Return the [X, Y] coordinate for the center point of the cell that contains the specified text.  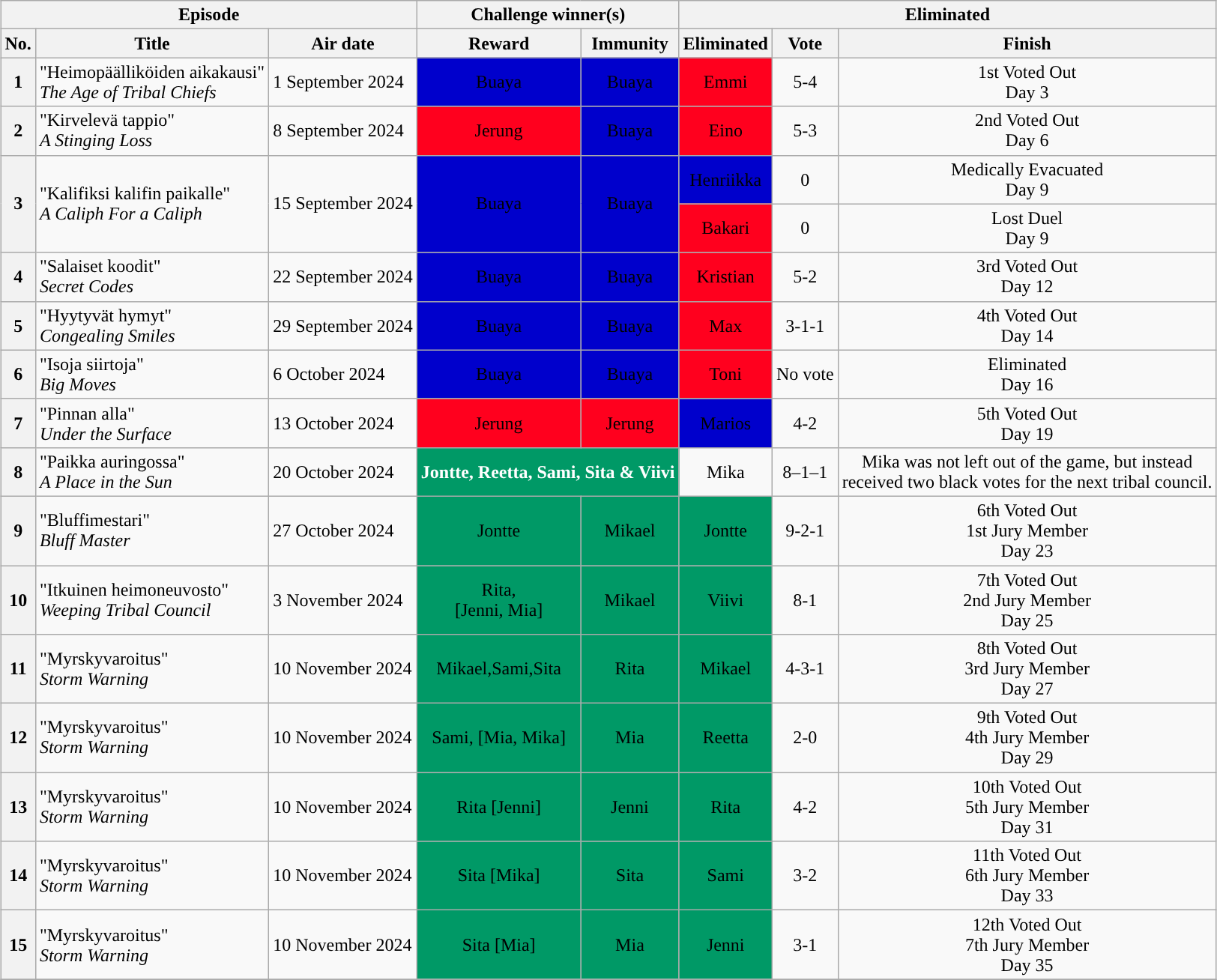
Finish [1027, 43]
4-3-1 [805, 669]
9-2-1 [805, 530]
"Kirvelevä tappio"A Stinging Loss [151, 130]
4th Voted OutDay 14 [1027, 325]
13 [18, 807]
Sami [725, 876]
Reetta [725, 738]
Sita [629, 876]
Immunity [629, 43]
"Bluffimestari"Bluff Master [151, 530]
Rita,[Jenni, Mia] [499, 599]
Mika [725, 472]
No vote [805, 375]
Lost DuelDay 9 [1027, 228]
8th Voted Out3rd Jury MemberDay 27 [1027, 669]
6 [18, 375]
Title [151, 43]
6th Voted Out1st Jury MemberDay 23 [1027, 530]
8–1–1 [805, 472]
3-1-1 [805, 325]
Sita [Mika] [499, 876]
2-0 [805, 738]
9th Voted Out4th Jury MemberDay 29 [1027, 738]
Marios [725, 423]
10 [18, 599]
1 [18, 82]
"Isoja siirtoja"Big Moves [151, 375]
3-2 [805, 876]
1st Voted OutDay 3 [1027, 82]
12th Voted Out7th Jury MemberDay 35 [1027, 945]
Mikael,Sami,Sita [499, 669]
"Kalifiksi kalifin paikalle"A Caliph For a Caliph [151, 204]
"Hyytyvät hymyt"Congealing Smiles [151, 325]
11 [18, 669]
9 [18, 530]
12 [18, 738]
Rita [Jenni] [499, 807]
Kristian [725, 277]
3 November 2024 [343, 599]
8 [18, 472]
3-1 [805, 945]
Henriikka [725, 180]
5th Voted OutDay 19 [1027, 423]
15 September 2024 [343, 204]
5-2 [805, 277]
11th Voted Out6th Jury MemberDay 33 [1027, 876]
Bakari [725, 228]
13 October 2024 [343, 423]
Emmi [725, 82]
2 [18, 130]
EliminatedDay 16 [1027, 375]
"Salaiset koodit"Secret Codes [151, 277]
Reward [499, 43]
No. [18, 43]
"Heimopäälliköiden aikakausi"The Age of Tribal Chiefs [151, 82]
Challenge winner(s) [548, 15]
Jontte, Reetta, Sami, Sita & Viivi [548, 472]
"Itkuinen heimoneuvosto"Weeping Tribal Council [151, 599]
Episode [208, 15]
Viivi [725, 599]
20 October 2024 [343, 472]
22 September 2024 [343, 277]
Max [725, 325]
Toni [725, 375]
29 September 2024 [343, 325]
7 [18, 423]
7th Voted Out2nd Jury MemberDay 25 [1027, 599]
5-3 [805, 130]
1 September 2024 [343, 82]
14 [18, 876]
Mika was not left out of the game, but instead received two black votes for the next tribal council. [1027, 472]
10th Voted Out5th Jury MemberDay 31 [1027, 807]
4 [18, 277]
15 [18, 945]
"Paikka auringossa"A Place in the Sun [151, 472]
8-1 [805, 599]
"Pinnan alla"Under the Surface [151, 423]
6 October 2024 [343, 375]
8 September 2024 [343, 130]
2nd Voted OutDay 6 [1027, 130]
27 October 2024 [343, 530]
Eino [725, 130]
3rd Voted OutDay 12 [1027, 277]
Air date [343, 43]
Medically EvacuatedDay 9 [1027, 180]
3 [18, 204]
Vote [805, 43]
Sita [Mia] [499, 945]
Sami, [Mia, Mika] [499, 738]
5-4 [805, 82]
5 [18, 325]
